Locate the cell with the specified text and output its [X, Y] center coordinate. 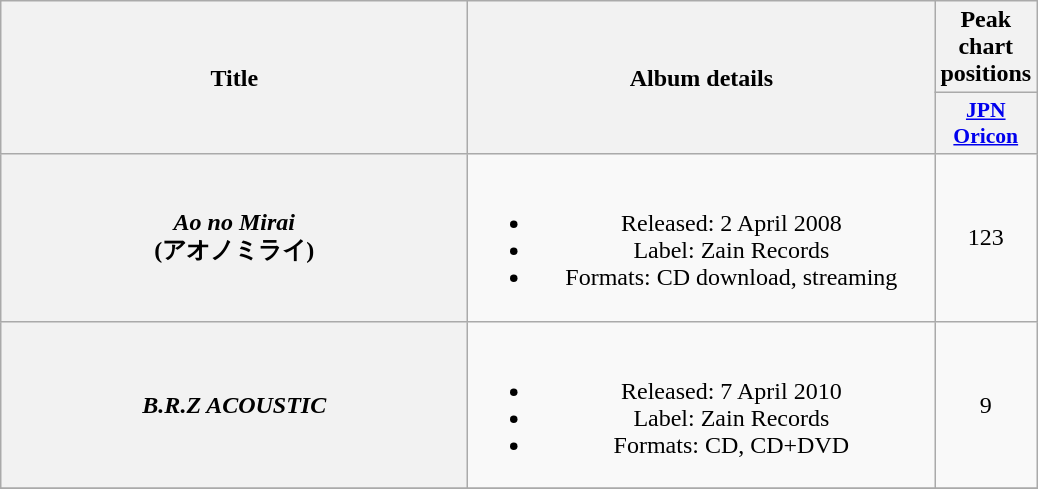
Released: 7 April 2010Label: Zain RecordsFormats: CD, CD+DVD [702, 404]
JPNOricon [986, 124]
123 [986, 238]
Title [234, 78]
Peakchartpositions [986, 47]
Ao no Mirai (アオノミライ) [234, 238]
Released: 2 April 2008Label: Zain RecordsFormats: CD download, streaming [702, 238]
Album details [702, 78]
9 [986, 404]
B.R.Z ACOUSTIC [234, 404]
